Locate the cell with the specified text and output its [X, Y] center coordinate. 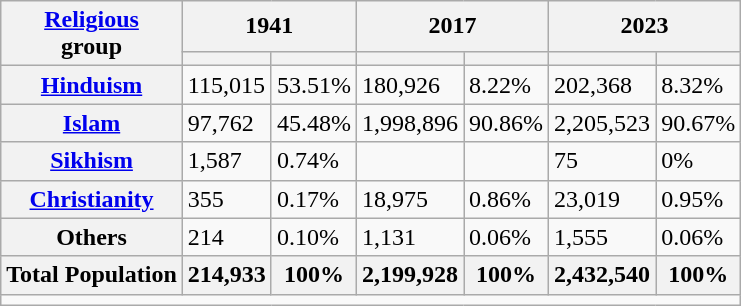
Christianity [92, 199]
1,131 [410, 237]
18,975 [410, 199]
0.95% [698, 199]
90.86% [506, 123]
214,933 [226, 275]
2023 [645, 26]
45.48% [314, 123]
Others [92, 237]
355 [226, 199]
0.10% [314, 237]
8.32% [698, 85]
202,368 [602, 85]
0.86% [506, 199]
90.67% [698, 123]
115,015 [226, 85]
1941 [269, 26]
214 [226, 237]
8.22% [506, 85]
53.51% [314, 85]
1,555 [602, 237]
Total Population [92, 275]
2,432,540 [602, 275]
Hinduism [92, 85]
2,205,523 [602, 123]
Religiousgroup [92, 34]
1,587 [226, 161]
180,926 [410, 85]
1,998,896 [410, 123]
Sikhism [92, 161]
2,199,928 [410, 275]
0.17% [314, 199]
2017 [452, 26]
0.74% [314, 161]
23,019 [602, 199]
Islam [92, 123]
97,762 [226, 123]
0% [698, 161]
75 [602, 161]
